Output the (X, Y) coordinate of the center of the cell containing the given text.  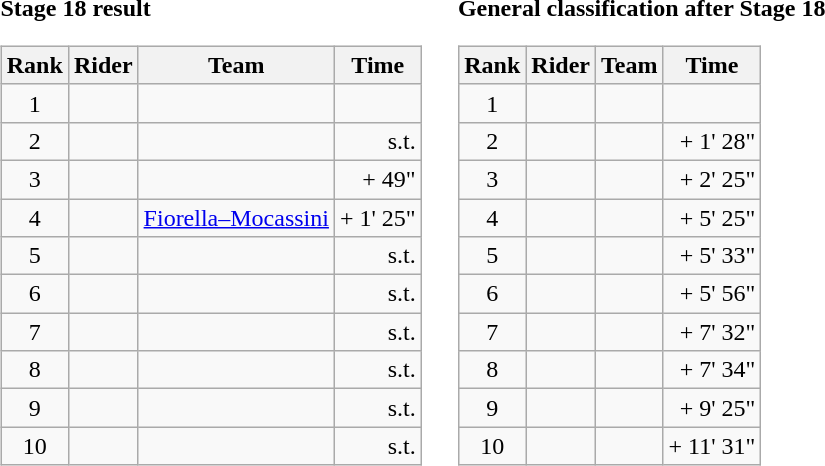
+ 5' 25" (712, 217)
+ 5' 33" (712, 256)
+ 49" (378, 179)
+ 5' 56" (712, 294)
+ 2' 25" (712, 179)
+ 11' 31" (712, 446)
+ 1' 28" (712, 141)
+ 1' 25" (378, 217)
+ 7' 34" (712, 370)
+ 9' 25" (712, 408)
+ 7' 32" (712, 332)
Fiorella–Mocassini (236, 217)
